Determine the [x, y] coordinate at the center of the cell enclosing the given text.  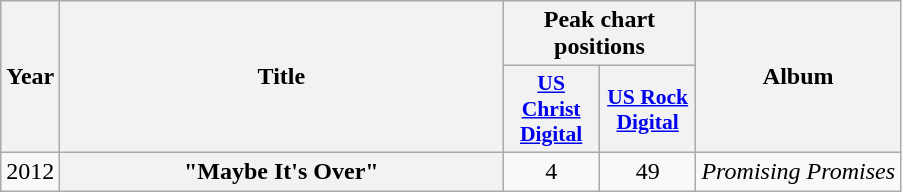
Year [30, 77]
"Maybe It's Over" [282, 171]
Album [798, 77]
Peak chart positions [600, 34]
Promising Promises [798, 171]
4 [552, 171]
2012 [30, 171]
49 [648, 171]
Title [282, 77]
US Christ Digital [552, 110]
US Rock Digital [648, 110]
